Output the (x, y) coordinate of the center of the cell containing the given text.  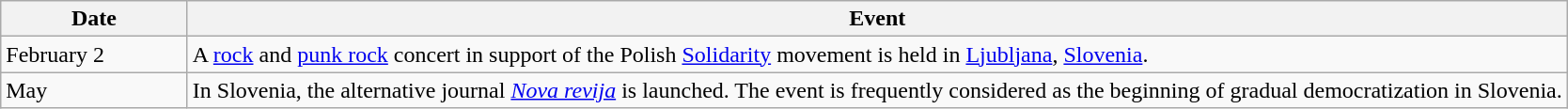
May (94, 90)
Event (877, 19)
February 2 (94, 54)
A rock and punk rock concert in support of the Polish Solidarity movement is held in Ljubljana, Slovenia. (877, 54)
Date (94, 19)
